Find where the given text appears and provide that cell's center as (X, Y) coordinate. 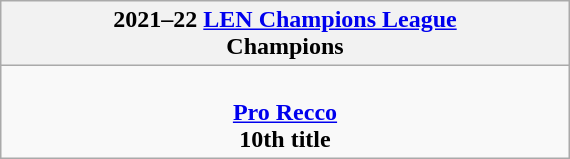
Pro Recco10th title (284, 112)
2021–22 LEN Champions LeagueChampions (284, 34)
